Search for the cell housing the specified text and yield its (x, y) center coordinate. 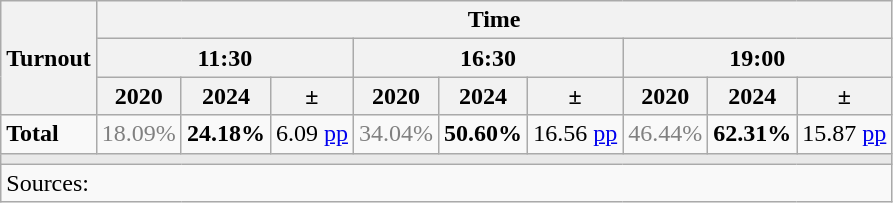
46.44% (666, 134)
15.87 pp (844, 134)
16:30 (488, 58)
50.60% (484, 134)
11:30 (224, 58)
Sources: (446, 183)
16.56 pp (576, 134)
Time (494, 20)
Turnout (49, 58)
34.04% (396, 134)
24.18% (226, 134)
62.31% (752, 134)
19:00 (758, 58)
6.09 pp (312, 134)
Total (49, 134)
18.09% (138, 134)
